Return the (X, Y) coordinate for the center point of the cell that contains the specified text.  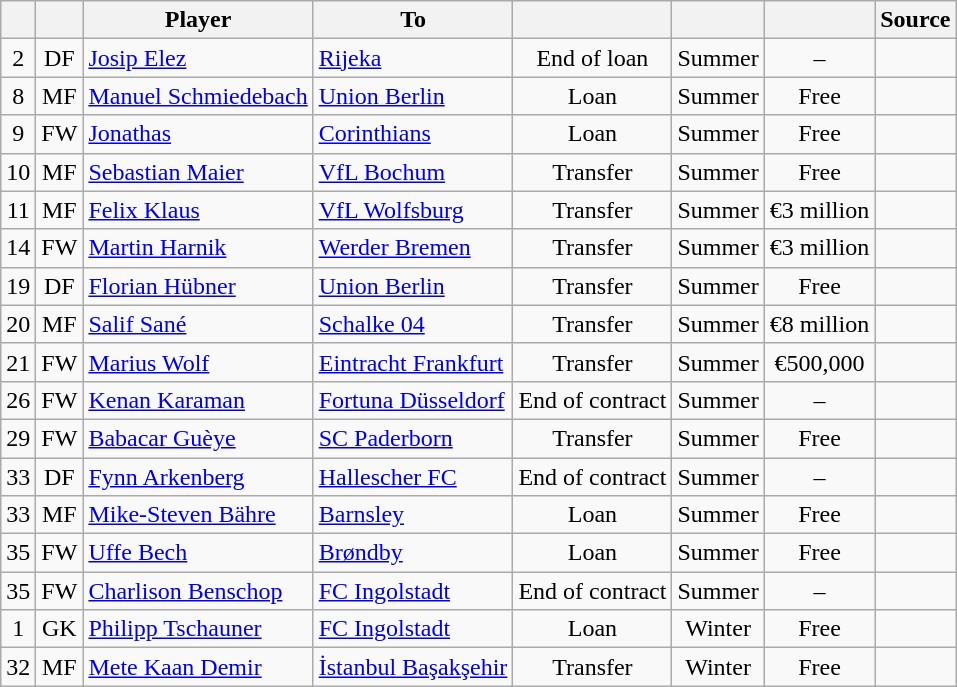
Marius Wolf (198, 362)
Florian Hübner (198, 286)
SC Paderborn (413, 438)
21 (18, 362)
Uffe Bech (198, 553)
İstanbul Başakşehir (413, 667)
Salif Sané (198, 324)
Barnsley (413, 515)
Babacar Guèye (198, 438)
Mike-Steven Bähre (198, 515)
VfL Wolfsburg (413, 210)
€8 million (819, 324)
19 (18, 286)
Player (198, 20)
Kenan Karaman (198, 400)
9 (18, 134)
10 (18, 172)
1 (18, 629)
Jonathas (198, 134)
20 (18, 324)
GK (60, 629)
€500,000 (819, 362)
Fynn Arkenberg (198, 477)
Eintracht Frankfurt (413, 362)
Source (916, 20)
Sebastian Maier (198, 172)
8 (18, 96)
Rijeka (413, 58)
Martin Harnik (198, 248)
29 (18, 438)
End of loan (592, 58)
2 (18, 58)
Corinthians (413, 134)
Manuel Schmiedebach (198, 96)
Hallescher FC (413, 477)
14 (18, 248)
Felix Klaus (198, 210)
Josip Elez (198, 58)
26 (18, 400)
Werder Bremen (413, 248)
Charlison Benschop (198, 591)
Schalke 04 (413, 324)
11 (18, 210)
Mete Kaan Demir (198, 667)
Fortuna Düsseldorf (413, 400)
Brøndby (413, 553)
VfL Bochum (413, 172)
Philipp Tschauner (198, 629)
To (413, 20)
32 (18, 667)
